Scan for the cell matching the given text and deliver its [X, Y] coordinate at center. 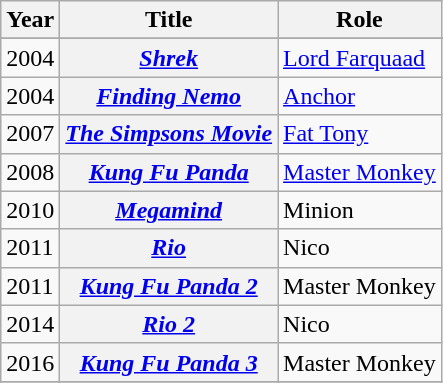
Title [169, 20]
2016 [30, 362]
The Simpsons Movie [169, 134]
Lord Farquaad [360, 58]
Kung Fu Panda [169, 172]
Finding Nemo [169, 96]
Rio [169, 248]
Kung Fu Panda 2 [169, 286]
Role [360, 20]
Minion [360, 210]
Rio 2 [169, 324]
2014 [30, 324]
2010 [30, 210]
Kung Fu Panda 3 [169, 362]
2007 [30, 134]
Anchor [360, 96]
Megamind [169, 210]
2008 [30, 172]
Shrek [169, 58]
Fat Tony [360, 134]
Year [30, 20]
